Locate the cell with the specified text and output its [x, y] center coordinate. 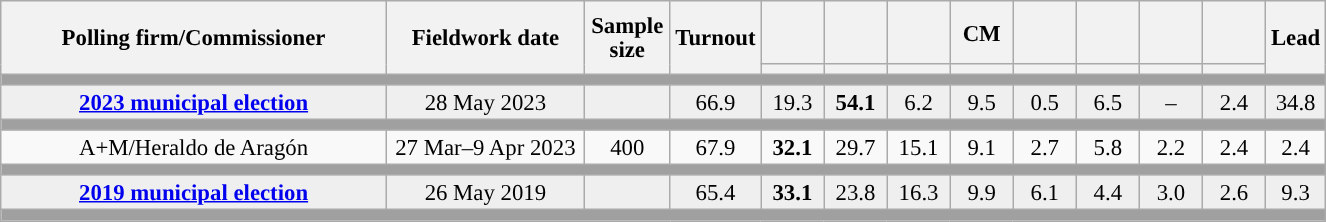
33.1 [792, 194]
4.4 [1108, 194]
2.6 [1234, 194]
– [1170, 102]
34.8 [1296, 102]
Lead [1296, 38]
0.5 [1044, 102]
A+M/Heraldo de Aragón [194, 148]
9.3 [1296, 194]
Polling firm/Commissioner [194, 38]
2.7 [1044, 148]
Sample size [627, 38]
9.5 [982, 102]
54.1 [856, 102]
9.9 [982, 194]
2.2 [1170, 148]
26 May 2019 [485, 194]
6.1 [1044, 194]
66.9 [716, 102]
3.0 [1170, 194]
6.5 [1108, 102]
400 [627, 148]
2019 municipal election [194, 194]
Fieldwork date [485, 38]
29.7 [856, 148]
23.8 [856, 194]
32.1 [792, 148]
19.3 [792, 102]
6.2 [918, 102]
65.4 [716, 194]
Turnout [716, 38]
2023 municipal election [194, 102]
9.1 [982, 148]
CM [982, 32]
27 Mar–9 Apr 2023 [485, 148]
28 May 2023 [485, 102]
67.9 [716, 148]
16.3 [918, 194]
5.8 [1108, 148]
15.1 [918, 148]
